Find where the given text appears and provide that cell's center as (X, Y) coordinate. 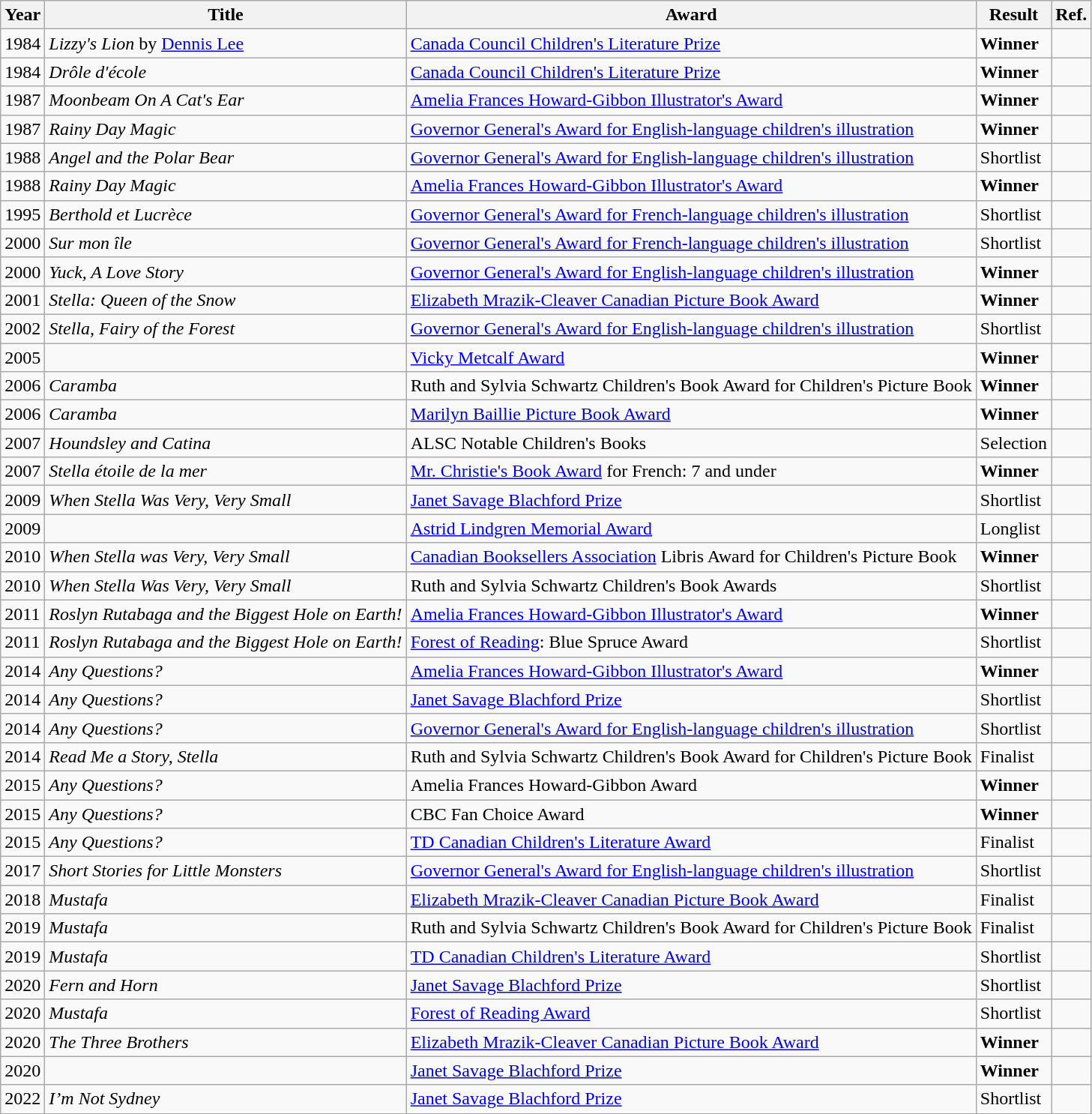
2018 (22, 900)
Vicky Metcalf Award (691, 358)
Forest of Reading: Blue Spruce Award (691, 642)
Mr. Christie's Book Award for French: 7 and under (691, 472)
When Stella was Very, Very Small (226, 557)
Drôle d'école (226, 72)
Amelia Frances Howard-Gibbon Award (691, 785)
Short Stories for Little Monsters (226, 871)
2002 (22, 328)
2017 (22, 871)
I’m Not Sydney (226, 1099)
Longlist (1013, 529)
Angel and the Polar Bear (226, 157)
2022 (22, 1099)
1995 (22, 214)
Selection (1013, 443)
Sur mon île (226, 243)
Year (22, 15)
Fern and Horn (226, 985)
Stella, Fairy of the Forest (226, 328)
Berthold et Lucrèce (226, 214)
Award (691, 15)
Moonbeam On A Cat's Ear (226, 100)
Stella: Queen of the Snow (226, 300)
Astrid Lindgren Memorial Award (691, 529)
Stella étoile de la mer (226, 472)
Canadian Booksellers Association Libris Award for Children's Picture Book (691, 557)
Ruth and Sylvia Schwartz Children's Book Awards (691, 585)
Yuck, A Love Story (226, 271)
Forest of Reading Award (691, 1014)
Result (1013, 15)
Lizzy's Lion by Dennis Lee (226, 43)
ALSC Notable Children's Books (691, 443)
The Three Brothers (226, 1042)
2001 (22, 300)
Ref. (1072, 15)
Houndsley and Catina (226, 443)
Read Me a Story, Stella (226, 756)
Marilyn Baillie Picture Book Award (691, 415)
CBC Fan Choice Award (691, 813)
2005 (22, 358)
Title (226, 15)
